Return the (X, Y) coordinate for the center point of the cell that contains the specified text.  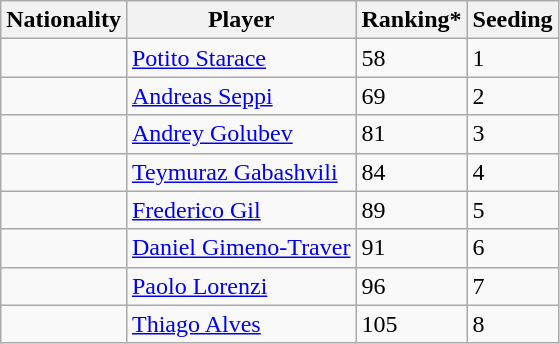
Ranking* (412, 20)
7 (512, 286)
4 (512, 172)
3 (512, 134)
5 (512, 210)
2 (512, 96)
105 (412, 324)
Andrey Golubev (240, 134)
Teymuraz Gabashvili (240, 172)
Andreas Seppi (240, 96)
1 (512, 58)
69 (412, 96)
91 (412, 248)
89 (412, 210)
8 (512, 324)
Nationality (64, 20)
84 (412, 172)
Paolo Lorenzi (240, 286)
Seeding (512, 20)
Potito Starace (240, 58)
6 (512, 248)
Player (240, 20)
81 (412, 134)
Daniel Gimeno-Traver (240, 248)
Frederico Gil (240, 210)
58 (412, 58)
Thiago Alves (240, 324)
96 (412, 286)
